Locate the cell with the specified text and output its (x, y) center coordinate. 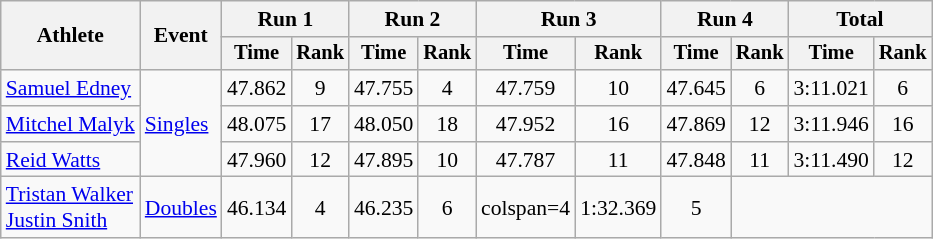
Mitchel Malyk (70, 124)
5 (696, 208)
48.075 (256, 124)
3:11.490 (830, 160)
47.869 (696, 124)
48.050 (384, 124)
46.235 (384, 208)
Athlete (70, 36)
3:11.946 (830, 124)
1:32.369 (618, 208)
47.895 (384, 160)
Samuel Edney (70, 88)
47.952 (526, 124)
Total (860, 19)
47.960 (256, 160)
47.848 (696, 160)
Run 3 (568, 19)
Reid Watts (70, 160)
Run 1 (286, 19)
Doubles (181, 208)
47.759 (526, 88)
47.645 (696, 88)
Run 4 (724, 19)
18 (447, 124)
Event (181, 36)
47.862 (256, 88)
17 (320, 124)
Tristan WalkerJustin Snith (70, 208)
colspan=4 (526, 208)
9 (320, 88)
46.134 (256, 208)
Singles (181, 124)
3:11.021 (830, 88)
47.787 (526, 160)
Run 2 (412, 19)
47.755 (384, 88)
